Pinpoint the cell where the given text exists, returning its (x, y) midpoint coordinate. 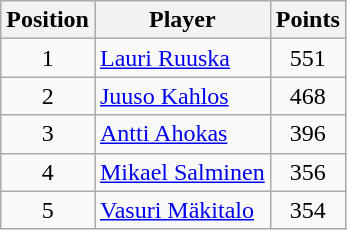
Lauri Ruuska (182, 58)
Points (308, 20)
3 (48, 134)
Juuso Kahlos (182, 96)
5 (48, 210)
Position (48, 20)
2 (48, 96)
Antti Ahokas (182, 134)
551 (308, 58)
Player (182, 20)
396 (308, 134)
Mikael Salminen (182, 172)
468 (308, 96)
4 (48, 172)
1 (48, 58)
354 (308, 210)
Vasuri Mäkitalo (182, 210)
356 (308, 172)
